Output the [x, y] coordinate of the center of the cell containing the given text.  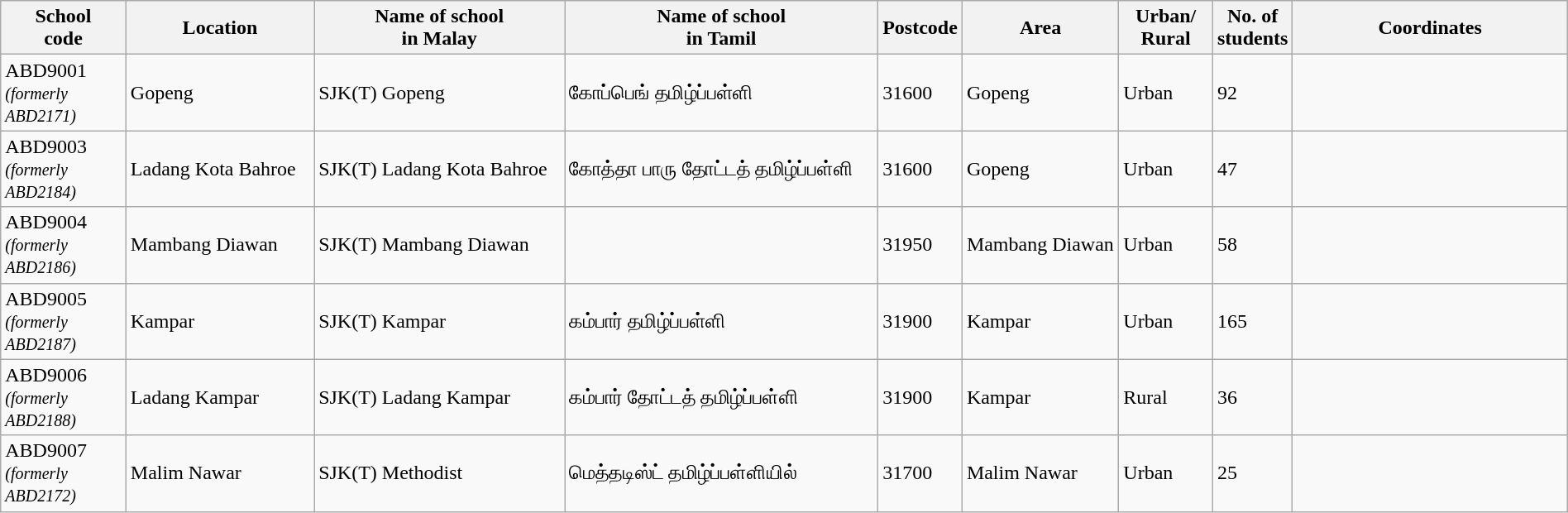
Area [1040, 28]
47 [1252, 169]
Ladang Kampar [220, 397]
58 [1252, 245]
SJK(T) Gopeng [440, 93]
கம்பார் தோட்டத் தமிழ்ப்பள்ளி [721, 397]
Name of schoolin Tamil [721, 28]
Rural [1166, 397]
36 [1252, 397]
92 [1252, 93]
SJK(T) Ladang Kampar [440, 397]
ABD9007(formerly ABD2172) [64, 473]
25 [1252, 473]
கோத்தா பாரு தோட்டத் தமிழ்ப்பள்ளி [721, 169]
SJK(T) Mambang Diawan [440, 245]
ABD9006(formerly ABD2188) [64, 397]
ABD9003(formerly ABD2184) [64, 169]
Location [220, 28]
ABD9004(formerly ABD2186) [64, 245]
31950 [920, 245]
Ladang Kota Bahroe [220, 169]
கோப்பெங் தமிழ்ப்பள்ளி [721, 93]
SJK(T) Ladang Kota Bahroe [440, 169]
165 [1252, 321]
Postcode [920, 28]
Coordinates [1430, 28]
கம்பார் தமிழ்ப்பள்ளி [721, 321]
SJK(T) Kampar [440, 321]
மெத்தடிஸ்ட் தமிழ்ப்பள்ளியில் [721, 473]
Schoolcode [64, 28]
SJK(T) Methodist [440, 473]
Name of schoolin Malay [440, 28]
Urban/Rural [1166, 28]
ABD9005(formerly ABD2187) [64, 321]
ABD9001(formerly ABD2171) [64, 93]
31700 [920, 473]
No. ofstudents [1252, 28]
